Return the [X, Y] coordinate for the center point of the cell that contains the specified text.  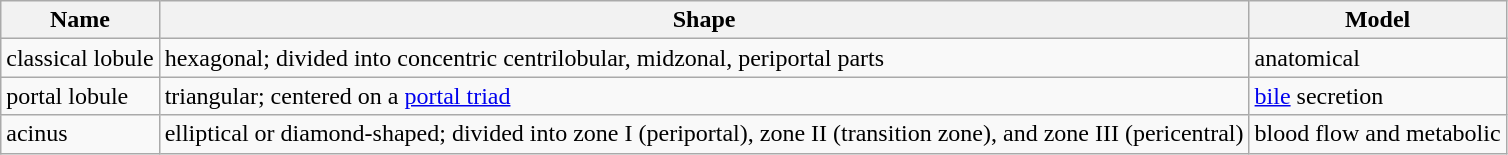
elliptical or diamond-shaped; divided into zone I (periportal), zone II (transition zone), and zone III (pericentral) [704, 134]
acinus [80, 134]
Name [80, 20]
hexagonal; divided into concentric centrilobular, midzonal, periportal parts [704, 58]
Shape [704, 20]
bile secretion [1378, 96]
triangular; centered on a portal triad [704, 96]
Model [1378, 20]
anatomical [1378, 58]
blood flow and metabolic [1378, 134]
classical lobule [80, 58]
portal lobule [80, 96]
